Capture the cell that displays the provided text and extract its [x, y] central coordinate. 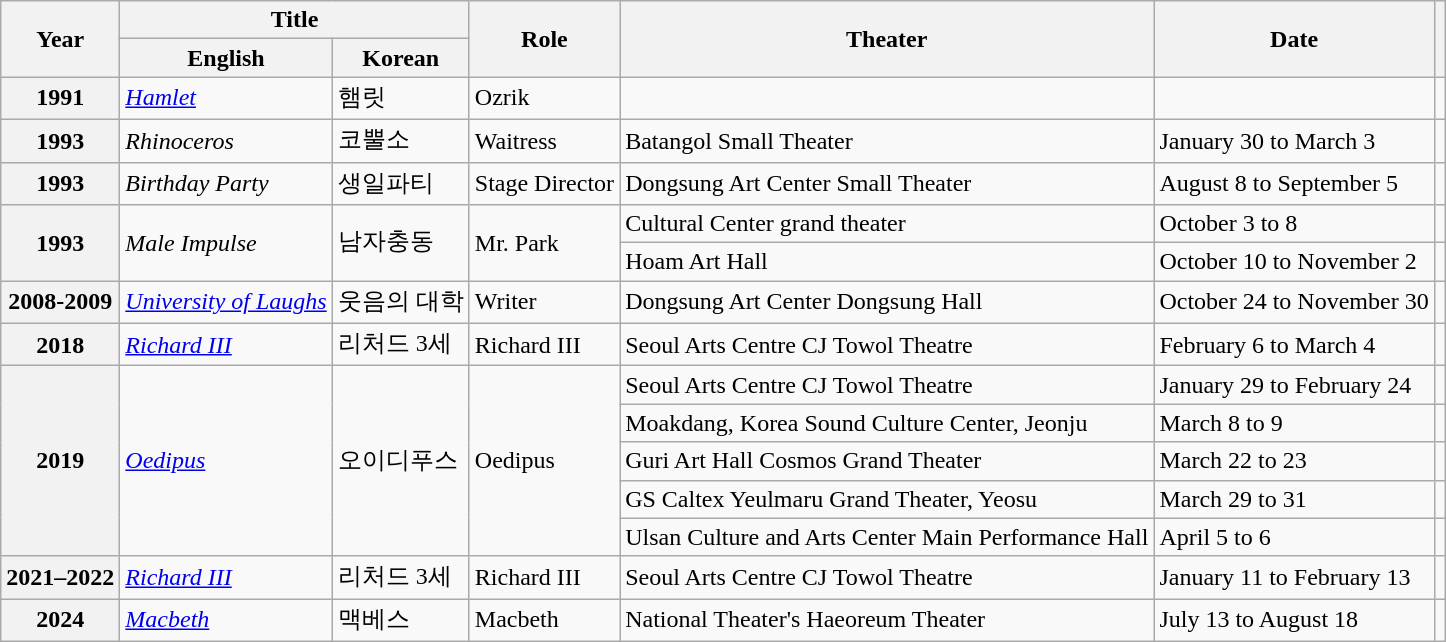
October 10 to November 2 [1294, 262]
University of Laughs [226, 302]
2008-2009 [60, 302]
Birthday Party [226, 184]
생일파티 [400, 184]
Stage Director [544, 184]
Mr. Park [544, 243]
Moakdang, Korea Sound Culture Center, Jeonju [887, 423]
2021–2022 [60, 578]
Hamlet [226, 98]
Ozrik [544, 98]
Rhinoceros [226, 140]
맥베스 [400, 620]
March 29 to 31 [1294, 499]
January 11 to February 13 [1294, 578]
남자충동 [400, 243]
Dongsung Art Center Dongsung Hall [887, 302]
Role [544, 39]
English [226, 58]
2018 [60, 344]
Cultural Center grand theater [887, 224]
October 3 to 8 [1294, 224]
Writer [544, 302]
오이디푸스 [400, 461]
Ulsan Culture and Arts Center Main Performance Hall [887, 537]
February 6 to March 4 [1294, 344]
햄릿 [400, 98]
Theater [887, 39]
Hoam Art Hall [887, 262]
January 29 to February 24 [1294, 385]
Waitress [544, 140]
코뿔소 [400, 140]
GS Caltex Yeulmaru Grand Theater, Yeosu [887, 499]
2024 [60, 620]
웃음의 대학 [400, 302]
Guri Art Hall Cosmos Grand Theater [887, 461]
Dongsung Art Center Small Theater [887, 184]
March 22 to 23 [1294, 461]
July 13 to August 18 [1294, 620]
April 5 to 6 [1294, 537]
Korean [400, 58]
National Theater's Haeoreum Theater [887, 620]
Title [294, 20]
October 24 to November 30 [1294, 302]
1991 [60, 98]
Year [60, 39]
Date [1294, 39]
Batangol Small Theater [887, 140]
Male Impulse [226, 243]
March 8 to 9 [1294, 423]
January 30 to March 3 [1294, 140]
August 8 to September 5 [1294, 184]
2019 [60, 461]
